Return the [x, y] coordinate for the center point of the cell that contains the specified text.  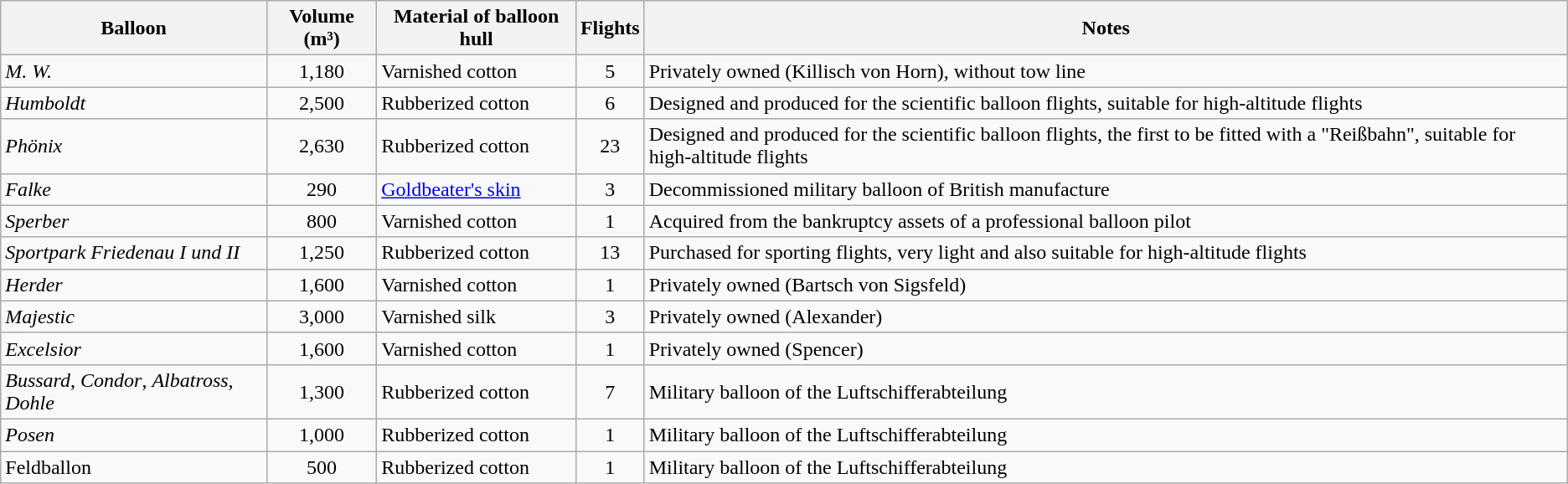
Designed and produced for the scientific balloon flights, the first to be fitted with a "Reißbahn", suitable for high-altitude flights [1106, 146]
Notes [1106, 28]
2,630 [322, 146]
7 [610, 392]
1,180 [322, 71]
Humboldt [134, 103]
Majestic [134, 317]
Herder [134, 285]
1,300 [322, 392]
Decommissioned military balloon of British manufacture [1106, 189]
Privately owned (Alexander) [1106, 317]
13 [610, 253]
800 [322, 221]
Material of balloon hull [477, 28]
290 [322, 189]
23 [610, 146]
1,250 [322, 253]
Sperber [134, 221]
Varnished silk [477, 317]
Designed and produced for the scientific balloon flights, suitable for high-altitude flights [1106, 103]
6 [610, 103]
5 [610, 71]
Goldbeater's skin [477, 189]
Falke [134, 189]
Posen [134, 435]
Feldballon [134, 466]
Phönix [134, 146]
500 [322, 466]
Privately owned (Killisch von Horn), without tow line [1106, 71]
Purchased for sporting flights, very light and also suitable for high-altitude flights [1106, 253]
Flights [610, 28]
Volume (m³) [322, 28]
Excelsior [134, 348]
M. W. [134, 71]
Acquired from the bankruptcy assets of a professional balloon pilot [1106, 221]
Privately owned (Spencer) [1106, 348]
Privately owned (Bartsch von Sigsfeld) [1106, 285]
Bussard, Condor, Albatross, Dohle [134, 392]
3,000 [322, 317]
2,500 [322, 103]
1,000 [322, 435]
Balloon [134, 28]
Sportpark Friedenau I und II [134, 253]
